Search for the cell housing the specified text and yield its (X, Y) center coordinate. 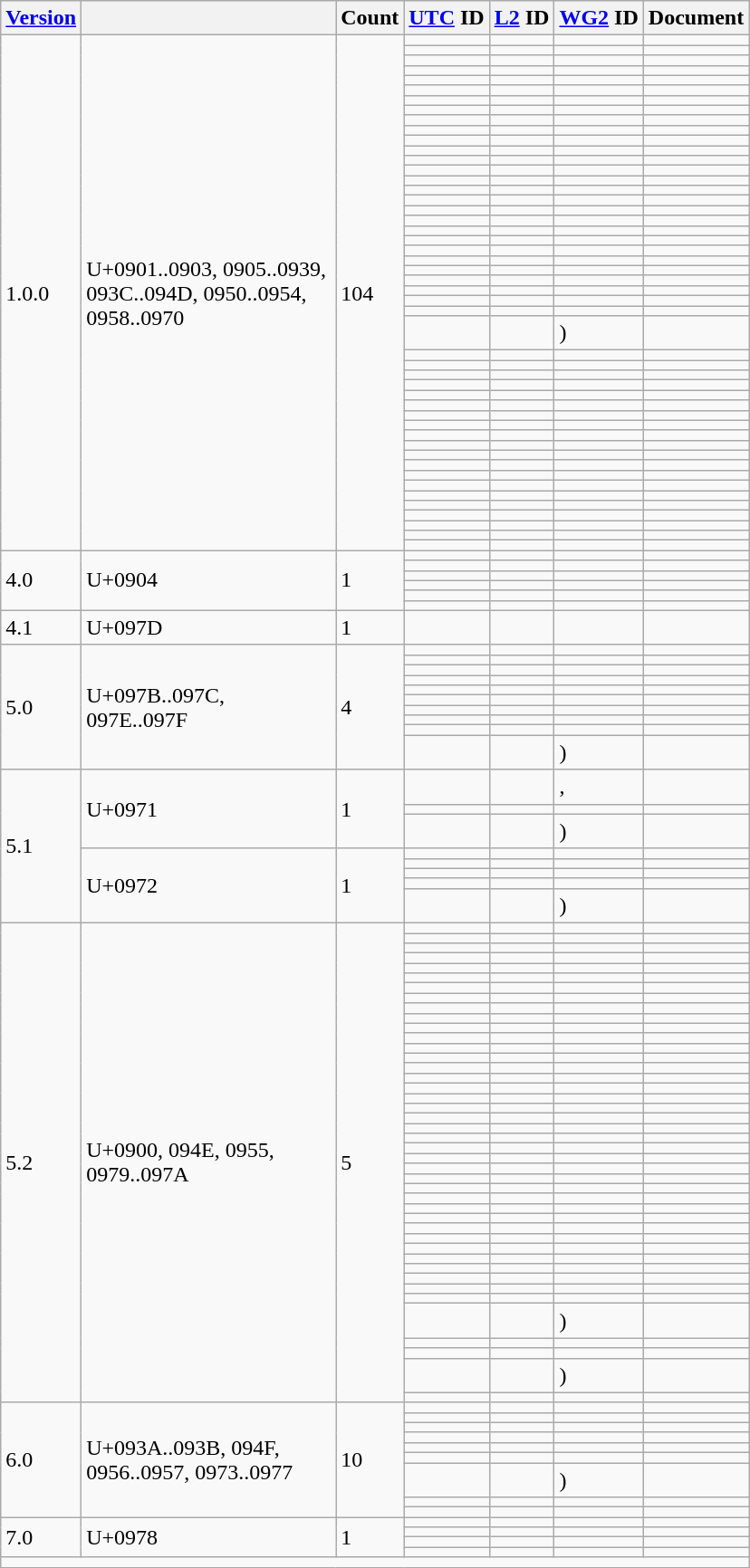
U+0972 (208, 885)
Count (370, 18)
5.1 (42, 846)
U+0904 (208, 580)
104 (370, 293)
U+0901..0903, 0905..0939, 093C..094D, 0950..0954, 0958..0970 (208, 293)
U+097B..097C, 097E..097F (208, 707)
5.0 (42, 707)
U+0978 (208, 1537)
5 (370, 1162)
U+0971 (208, 809)
WG2 ID (599, 18)
7.0 (42, 1537)
1.0.0 (42, 293)
4.0 (42, 580)
U+097D (208, 627)
, (599, 787)
L2 ID (522, 18)
4 (370, 707)
Document (696, 18)
5.2 (42, 1162)
U+0900, 094E, 0955, 0979..097A (208, 1162)
Version (42, 18)
U+093A..093B, 094F, 0956..0957, 0973..0977 (208, 1459)
UTC ID (447, 18)
6.0 (42, 1459)
10 (370, 1459)
4.1 (42, 627)
